For the text-containing cell, return its midpoint in [X, Y] coordinate format. 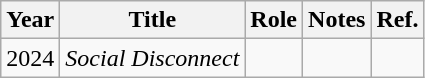
Title [152, 20]
Social Disconnect [152, 58]
Ref. [398, 20]
Notes [337, 20]
Role [274, 20]
Year [30, 20]
2024 [30, 58]
